Pinpoint the cell where the given text exists, returning its [x, y] midpoint coordinate. 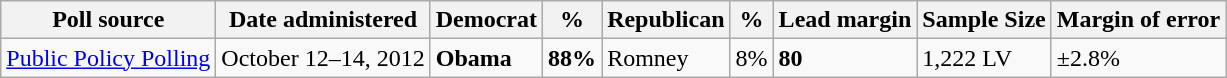
Romney [666, 58]
Republican [666, 20]
88% [572, 58]
Poll source [108, 20]
Margin of error [1138, 20]
October 12–14, 2012 [323, 58]
Obama [486, 58]
Sample Size [984, 20]
80 [845, 58]
Democrat [486, 20]
8% [752, 58]
±2.8% [1138, 58]
Date administered [323, 20]
Lead margin [845, 20]
Public Policy Polling [108, 58]
1,222 LV [984, 58]
